Return [X, Y] of the center of cell containing provided text 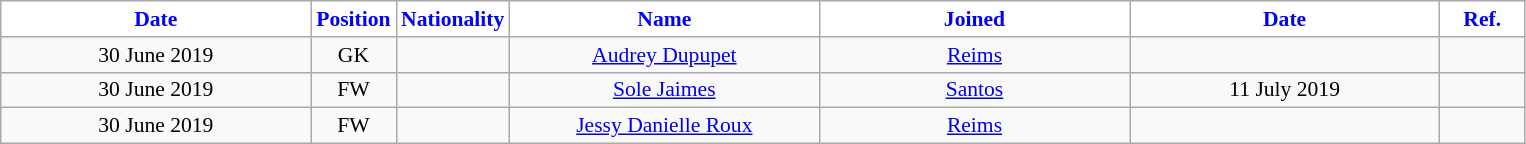
GK [354, 55]
Sole Jaimes [664, 90]
Santos [974, 90]
Joined [974, 19]
Audrey Dupupet [664, 55]
Position [354, 19]
Jessy Danielle Roux [664, 126]
Ref. [1482, 19]
11 July 2019 [1285, 90]
Name [664, 19]
Nationality [452, 19]
